For the text-containing cell, return its midpoint in [x, y] coordinate format. 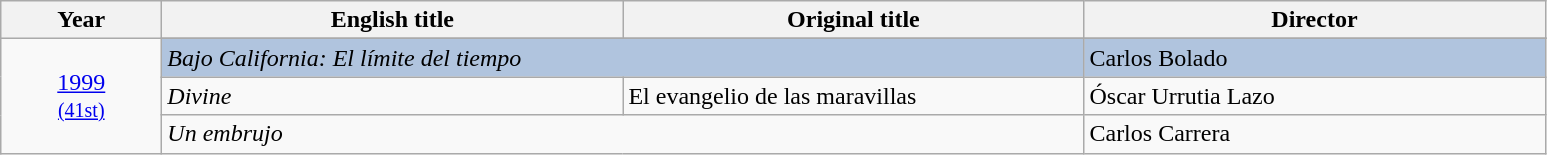
Divine [392, 96]
Carlos Bolado [1314, 58]
Original title [854, 20]
El evangelio de las maravillas [854, 96]
Year [82, 20]
Bajo California: El límite del tiempo [623, 58]
Un embrujo [623, 134]
Óscar Urrutia Lazo [1314, 96]
Carlos Carrera [1314, 134]
English title [392, 20]
Director [1314, 20]
1999(41st) [82, 96]
